Detect which cell encompasses the target text, then output its [X, Y] center coordinate. 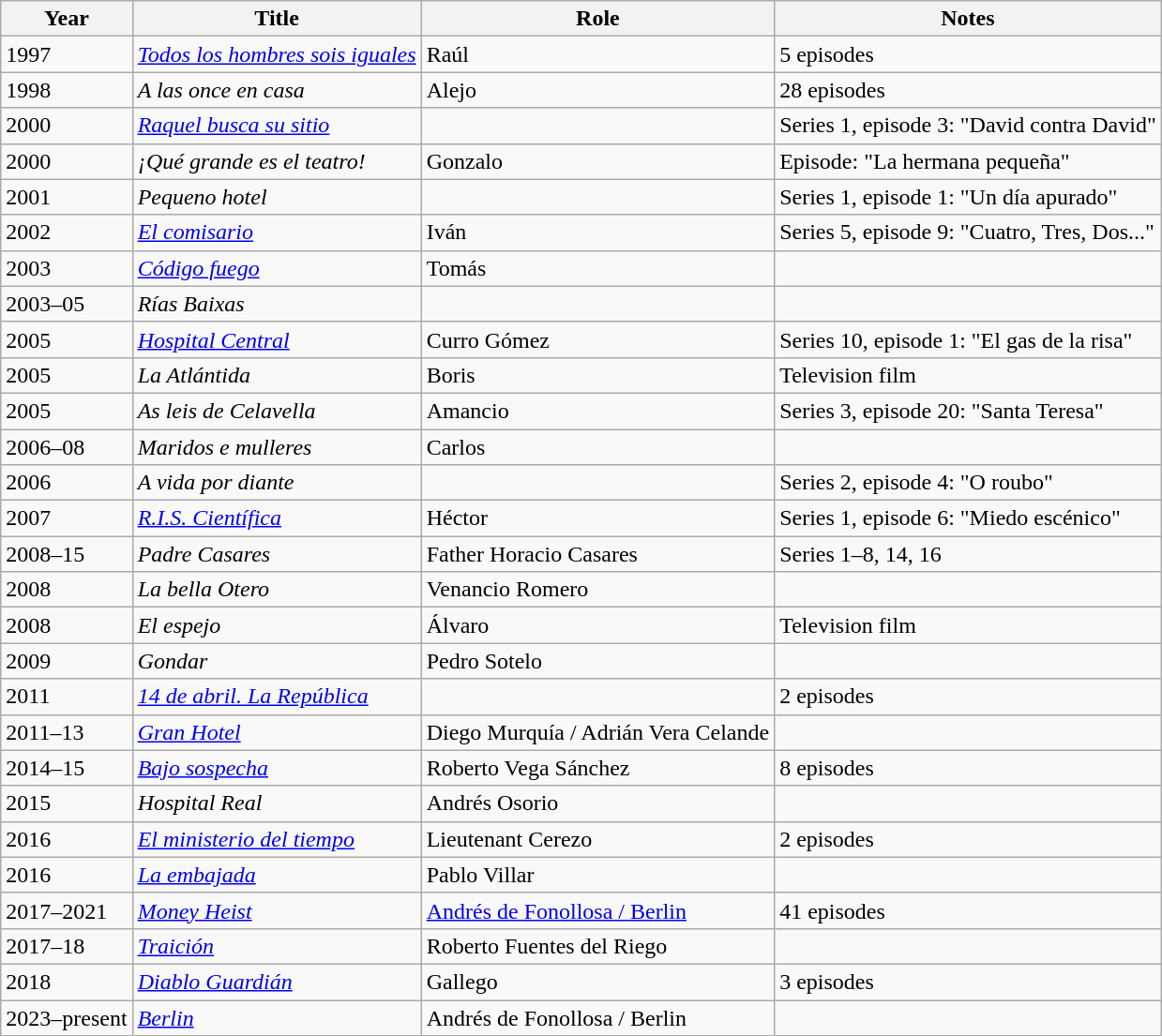
2011 [67, 697]
Hospital Central [277, 339]
2001 [67, 197]
Tomás [598, 268]
El espejo [277, 625]
Gonzalo [598, 161]
2017–2021 [67, 910]
Raúl [598, 54]
La embajada [277, 875]
A las once en casa [277, 90]
Pequeno hotel [277, 197]
Venancio Romero [598, 590]
Maridos e mulleres [277, 447]
El ministerio del tiempo [277, 839]
2014–15 [67, 768]
2003–05 [67, 304]
3 episodes [968, 982]
Year [67, 19]
2023–present [67, 1017]
2008–15 [67, 554]
Carlos [598, 447]
El comisario [277, 233]
Diablo Guardián [277, 982]
Bajo sospecha [277, 768]
As leis de Celavella [277, 411]
Pedro Sotelo [598, 661]
2017–18 [67, 946]
2002 [67, 233]
Notes [968, 19]
1997 [67, 54]
Gran Hotel [277, 732]
1998 [67, 90]
¡Qué grande es el teatro! [277, 161]
Lieutenant Cerezo [598, 839]
8 episodes [968, 768]
R.I.S. Científica [277, 518]
Roberto Vega Sánchez [598, 768]
Hospital Real [277, 803]
Código fuego [277, 268]
Pablo Villar [598, 875]
Roberto Fuentes del Riego [598, 946]
41 episodes [968, 910]
2015 [67, 803]
2003 [67, 268]
2007 [67, 518]
Role [598, 19]
Gondar [277, 661]
Amancio [598, 411]
14 de abril. La República [277, 697]
2009 [67, 661]
A vida por diante [277, 483]
28 episodes [968, 90]
Andrés Osorio [598, 803]
Alejo [598, 90]
La Atlántida [277, 375]
Series 1, episode 1: "Un día apurado" [968, 197]
Berlin [277, 1017]
2011–13 [67, 732]
Father Horacio Casares [598, 554]
2006 [67, 483]
Title [277, 19]
Series 5, episode 9: "Cuatro, Tres, Dos..." [968, 233]
Series 2, episode 4: "O roubo" [968, 483]
Padre Casares [277, 554]
Series 1, episode 6: "Miedo escénico" [968, 518]
Money Heist [277, 910]
Episode: "La hermana pequeña" [968, 161]
Todos los hombres sois iguales [277, 54]
Series 1–8, 14, 16 [968, 554]
Raquel busca su sitio [277, 126]
Boris [598, 375]
Iván [598, 233]
Rías Baixas [277, 304]
Gallego [598, 982]
La bella Otero [277, 590]
Álvaro [598, 625]
Curro Gómez [598, 339]
Diego Murquía / Adrián Vera Celande [598, 732]
Héctor [598, 518]
2006–08 [67, 447]
Traición [277, 946]
5 episodes [968, 54]
Series 10, episode 1: "El gas de la risa" [968, 339]
2018 [67, 982]
Series 1, episode 3: "David contra David" [968, 126]
Series 3, episode 20: "Santa Teresa" [968, 411]
